Pinpoint the cell where the given text exists, returning its (X, Y) midpoint coordinate. 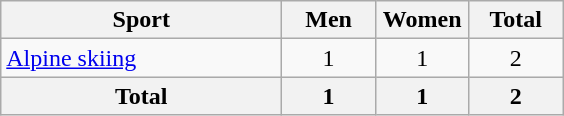
Sport (142, 20)
Men (329, 20)
Women (422, 20)
Alpine skiing (142, 58)
